Find where the given text appears and provide that cell's center as [x, y] coordinate. 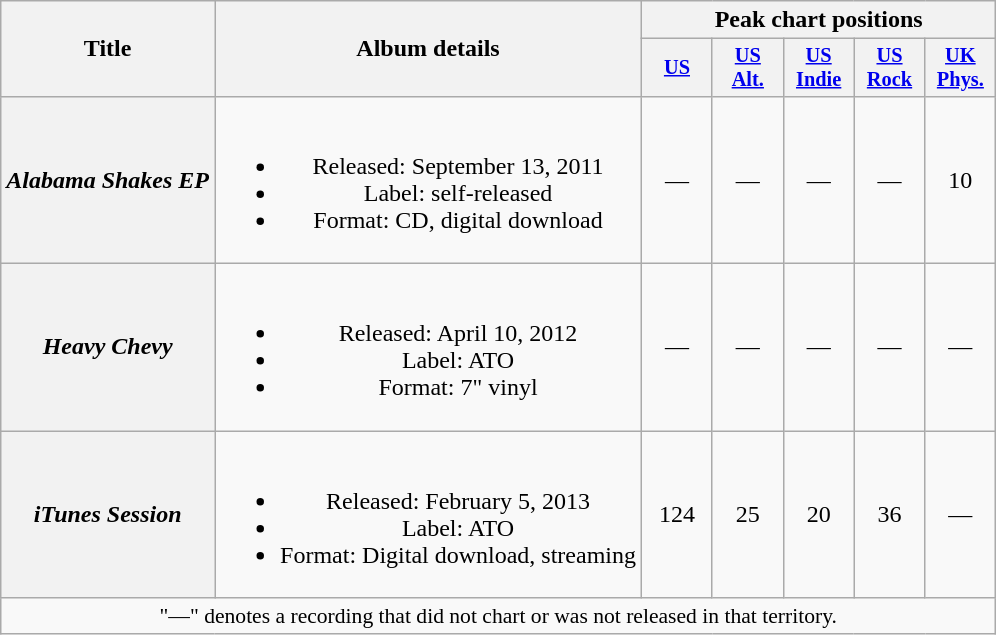
10 [960, 180]
USIndie [818, 68]
Alabama Shakes EP [108, 180]
iTunes Session [108, 514]
20 [818, 514]
"—" denotes a recording that did not chart or was not released in that territory. [498, 616]
UKPhys. [960, 68]
36 [890, 514]
124 [678, 514]
Peak chart positions [819, 20]
USAlt. [748, 68]
USRock [890, 68]
Heavy Chevy [108, 348]
US [678, 68]
Released: February 5, 2013Label: ATOFormat: Digital download, streaming [428, 514]
Album details [428, 49]
25 [748, 514]
Released: September 13, 2011Label: self-releasedFormat: CD, digital download [428, 180]
Title [108, 49]
Released: April 10, 2012Label: ATOFormat: 7" vinyl [428, 348]
